Pinpoint the cell where the given text exists, returning its [X, Y] midpoint coordinate. 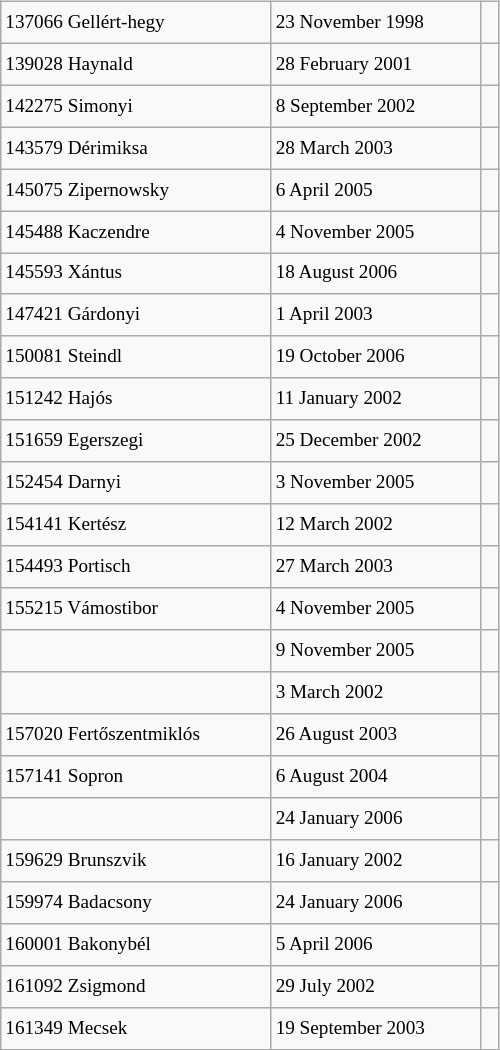
147421 Gárdonyi [136, 315]
25 December 2002 [376, 441]
19 September 2003 [376, 1028]
3 March 2002 [376, 693]
3 November 2005 [376, 483]
5 April 2006 [376, 944]
6 April 2005 [376, 190]
151659 Egerszegi [136, 441]
151242 Hajós [136, 399]
159974 Badacsony [136, 902]
18 August 2006 [376, 274]
157020 Fertőszentmiklós [136, 735]
8 September 2002 [376, 106]
161092 Zsigmond [136, 986]
27 March 2003 [376, 567]
11 January 2002 [376, 399]
142275 Simonyi [136, 106]
145075 Zipernowsky [136, 190]
19 October 2006 [376, 357]
145593 Xántus [136, 274]
23 November 1998 [376, 22]
152454 Darnyi [136, 483]
12 March 2002 [376, 525]
159629 Brunszvik [136, 861]
28 March 2003 [376, 148]
6 August 2004 [376, 777]
9 November 2005 [376, 651]
26 August 2003 [376, 735]
160001 Bakonybél [136, 944]
137066 Gellért-hegy [136, 22]
157141 Sopron [136, 777]
154493 Portisch [136, 567]
139028 Haynald [136, 64]
1 April 2003 [376, 315]
150081 Steindl [136, 357]
145488 Kaczendre [136, 232]
155215 Vámostibor [136, 609]
143579 Dérimiksa [136, 148]
161349 Mecsek [136, 1028]
16 January 2002 [376, 861]
28 February 2001 [376, 64]
29 July 2002 [376, 986]
154141 Kertész [136, 525]
